Return [X, Y] of the center of cell containing provided text 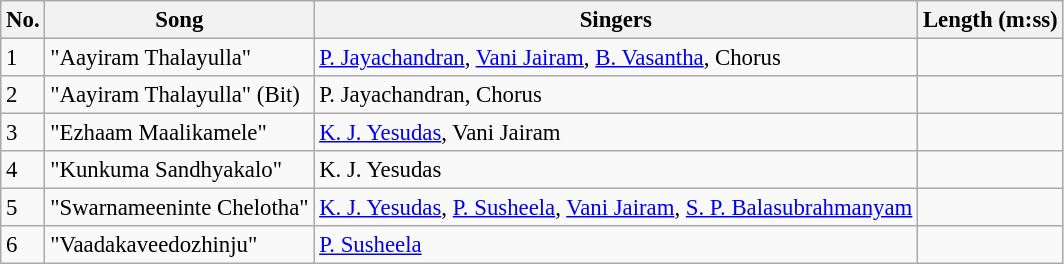
Length (m:ss) [990, 20]
3 [23, 133]
"Ezhaam Maalikamele" [180, 133]
"Aayiram Thalayulla" [180, 58]
"Aayiram Thalayulla" (Bit) [180, 95]
"Kunkuma Sandhyakalo" [180, 170]
4 [23, 170]
2 [23, 95]
P. Susheela [616, 245]
"Swarnameeninte Chelotha" [180, 208]
K. J. Yesudas [616, 170]
"Vaadakaveedozhinju" [180, 245]
P. Jayachandran, Chorus [616, 95]
5 [23, 208]
K. J. Yesudas, P. Susheela, Vani Jairam, S. P. Balasubrahmanyam [616, 208]
No. [23, 20]
P. Jayachandran, Vani Jairam, B. Vasantha, Chorus [616, 58]
Song [180, 20]
1 [23, 58]
K. J. Yesudas, Vani Jairam [616, 133]
6 [23, 245]
Singers [616, 20]
